Extract the [X, Y] coordinate from the center of the cell holding the provided text.  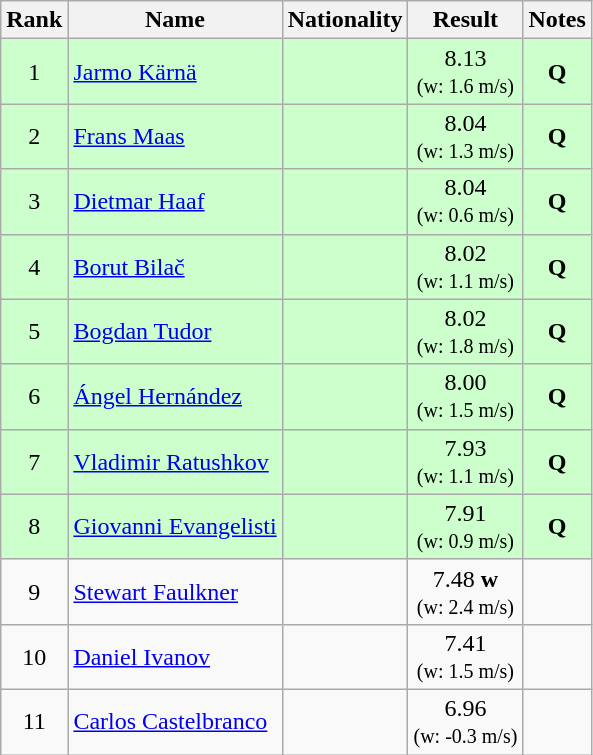
8.00(w: 1.5 m/s) [466, 396]
2 [34, 136]
Result [466, 20]
Notes [557, 20]
Nationality [345, 20]
Vladimir Ratushkov [175, 462]
Bogdan Tudor [175, 332]
Rank [34, 20]
5 [34, 332]
7.93(w: 1.1 m/s) [466, 462]
1 [34, 72]
9 [34, 592]
Daniel Ivanov [175, 656]
11 [34, 722]
Ángel Hernández [175, 396]
6 [34, 396]
8.04(w: 0.6 m/s) [466, 202]
7.48 w(w: 2.4 m/s) [466, 592]
8 [34, 526]
10 [34, 656]
Jarmo Kärnä [175, 72]
Giovanni Evangelisti [175, 526]
4 [34, 266]
Frans Maas [175, 136]
8.13(w: 1.6 m/s) [466, 72]
6.96(w: -0.3 m/s) [466, 722]
Name [175, 20]
8.02(w: 1.8 m/s) [466, 332]
7.41(w: 1.5 m/s) [466, 656]
8.02(w: 1.1 m/s) [466, 266]
7.91(w: 0.9 m/s) [466, 526]
Dietmar Haaf [175, 202]
7 [34, 462]
Borut Bilač [175, 266]
Stewart Faulkner [175, 592]
8.04(w: 1.3 m/s) [466, 136]
Carlos Castelbranco [175, 722]
3 [34, 202]
